Search for the cell housing the specified text and yield its (x, y) center coordinate. 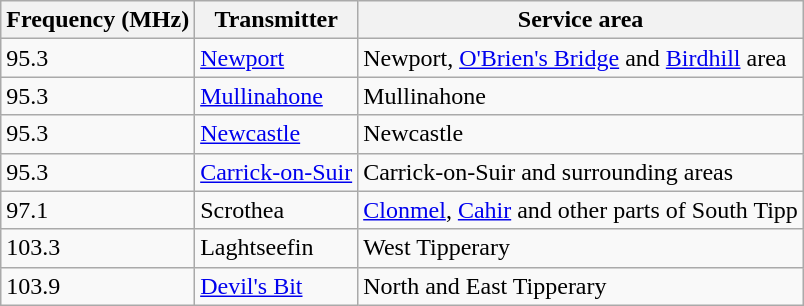
West Tipperary (581, 248)
Frequency (MHz) (98, 20)
North and East Tipperary (581, 286)
103.9 (98, 286)
Carrick-on-Suir and surrounding areas (581, 172)
Devil's Bit (276, 286)
Service area (581, 20)
Newport (276, 58)
Newport, O'Brien's Bridge and Birdhill area (581, 58)
Transmitter (276, 20)
Laghtseefin (276, 248)
Scrothea (276, 210)
Clonmel, Cahir and other parts of South Tipp (581, 210)
Carrick-on-Suir (276, 172)
103.3 (98, 248)
97.1 (98, 210)
